Extract the (x, y) coordinate from the center of the cell holding the provided text.  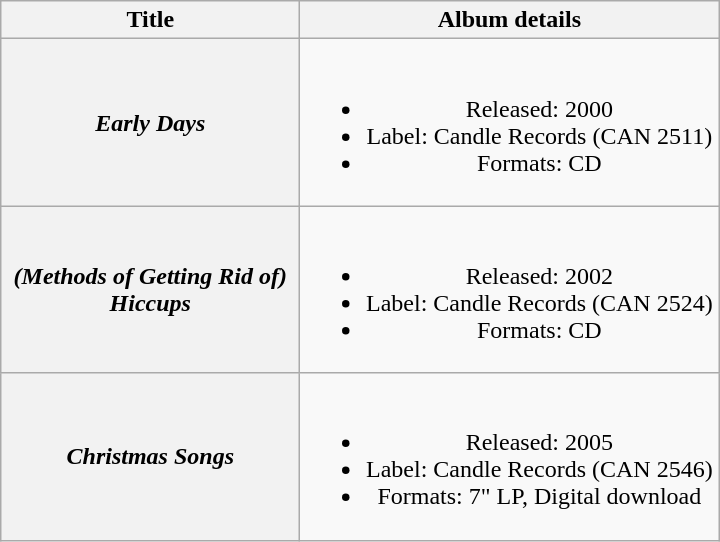
Album details (510, 20)
Released: 2005Label: Candle Records (CAN 2546)Formats: 7" LP, Digital download (510, 456)
(Methods of Getting Rid of) Hiccups (150, 290)
Title (150, 20)
Released: 2002Label: Candle Records (CAN 2524)Formats: CD (510, 290)
Released: 2000Label: Candle Records (CAN 2511)Formats: CD (510, 122)
Christmas Songs (150, 456)
Early Days (150, 122)
